Identify which cell holds the provided text, then report its [x, y] central coordinate. 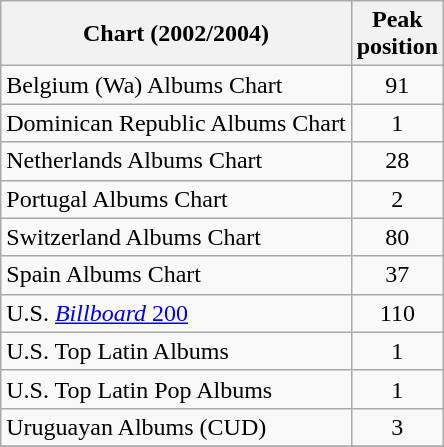
37 [397, 275]
91 [397, 85]
2 [397, 199]
Uruguayan Albums (CUD) [176, 427]
80 [397, 237]
Dominican Republic Albums Chart [176, 123]
Spain Albums Chart [176, 275]
U.S. Top Latin Albums [176, 351]
Chart (2002/2004) [176, 34]
Netherlands Albums Chart [176, 161]
28 [397, 161]
Switzerland Albums Chart [176, 237]
U.S. Billboard 200 [176, 313]
Peakposition [397, 34]
Belgium (Wa) Albums Chart [176, 85]
U.S. Top Latin Pop Albums [176, 389]
110 [397, 313]
3 [397, 427]
Portugal Albums Chart [176, 199]
